Determine the [X, Y] coordinate at the center of the cell enclosing the given text.  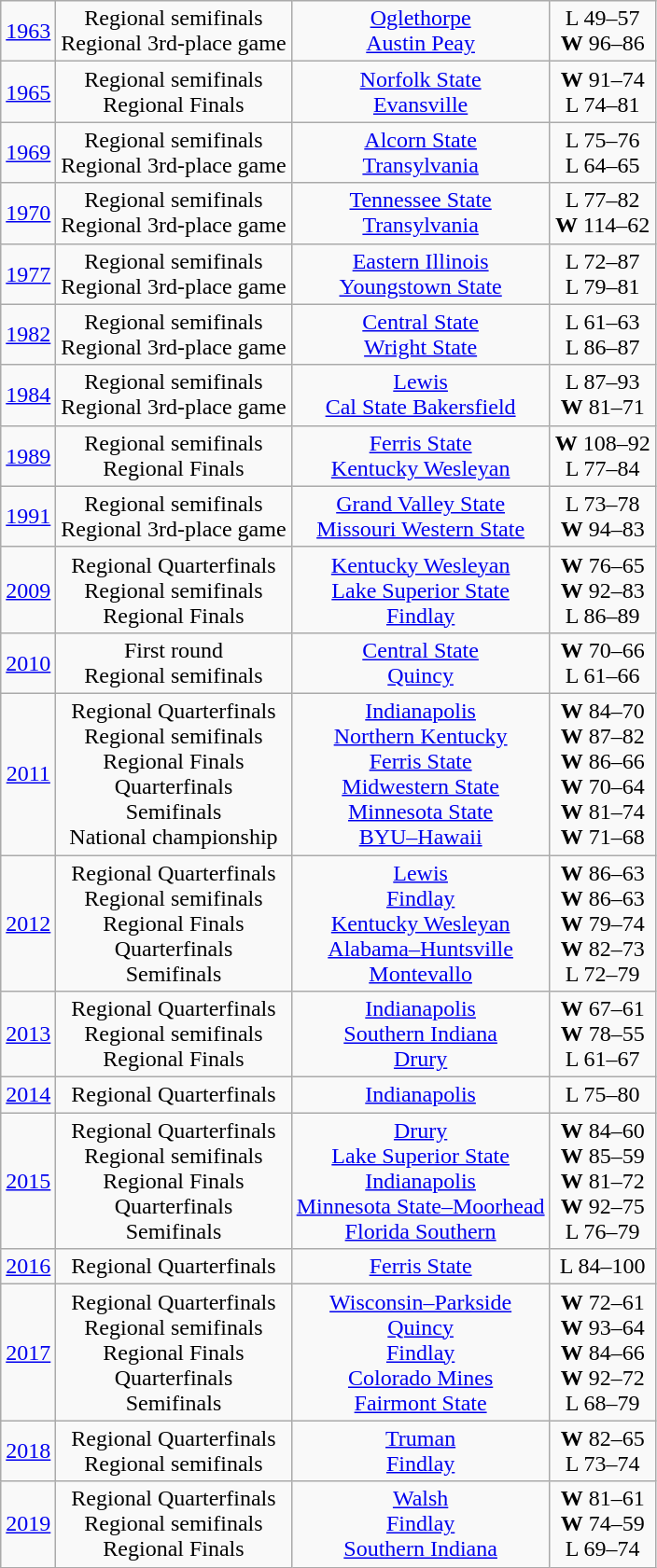
Ferris State [420, 1267]
L 87–93W 81–71 [603, 395]
1989 [28, 455]
DruryLake Superior StateIndianapolisMinnesota State–Moorhead Florida Southern [420, 1181]
Eastern IllinoisYoungstown State [420, 274]
2019 [28, 1524]
LewisCal State Bakersfield [420, 395]
Wisconsin–ParksideQuincyFindlayColorado Mines Fairmont State [420, 1353]
W 91–74L 74–81 [603, 91]
Regional QuarterfinalsRegional semifinalsRegional Finals QuarterfinalsSemifinalsNational championship [174, 774]
First roundRegional semifinals [174, 662]
W 86–63W 86–63W 79–74W 82–73L 72–79 [603, 923]
W 82–65L 73–74 [603, 1451]
1970 [28, 213]
L 49–57W 96–86 [603, 32]
L 75–76L 64–65 [603, 153]
2017 [28, 1353]
LewisFindlayKentucky WesleyanAlabama–Huntsville Montevallo [420, 923]
2012 [28, 923]
Alcorn StateTransylvania [420, 153]
W 84–60W 85–59W 81–72W 92–75L 76–79 [603, 1181]
Regional QuarterfinalsRegional semifinals [174, 1451]
W 70–66L 61–66 [603, 662]
L 75–80 [603, 1095]
W 72–61W 93–64W 84–66W 92–72L 68–79 [603, 1353]
1984 [28, 395]
TrumanFindlay [420, 1451]
OglethorpeAustin Peay [420, 32]
L 72–87L 79–81 [603, 274]
1982 [28, 334]
Ferris StateKentucky Wesleyan [420, 455]
1969 [28, 153]
2014 [28, 1095]
Tennessee StateTransylvania [420, 213]
1963 [28, 32]
WalshFindlaySouthern Indiana [420, 1524]
2018 [28, 1451]
1991 [28, 517]
IndianapolisSouthern IndianaDrury [420, 1034]
W 108–92L 77–84 [603, 455]
Indianapolis [420, 1095]
2011 [28, 774]
2013 [28, 1034]
L 61–63L 86–87 [603, 334]
L 77–82W 114–62 [603, 213]
Norfolk StateEvansville [420, 91]
Central StateWright State [420, 334]
L 84–100 [603, 1267]
W 81–61W 74–59L 69–74 [603, 1524]
2010 [28, 662]
W 84–70W 87–82W 86–66W 70–64W 81–74W 71–68 [603, 774]
IndianapolisNorthern KentuckyFerris StateMidwestern State Minnesota StateBYU–Hawaii [420, 774]
W 76–65W 92–83L 86–89 [603, 590]
2009 [28, 590]
2016 [28, 1267]
2015 [28, 1181]
Grand Valley StateMissouri Western State [420, 517]
Kentucky WesleyanLake Superior StateFindlay [420, 590]
W 67–61W 78–55L 61–67 [603, 1034]
1977 [28, 274]
1965 [28, 91]
Central StateQuincy [420, 662]
L 73–78W 94–83 [603, 517]
